Find where the given text appears and provide that cell's center as (X, Y) coordinate. 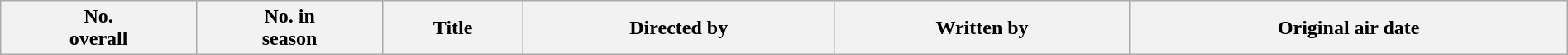
Original air date (1348, 28)
Title (453, 28)
Written by (982, 28)
No. inseason (289, 28)
Directed by (678, 28)
No.overall (99, 28)
